Find where the given text appears and provide that cell's center as [x, y] coordinate. 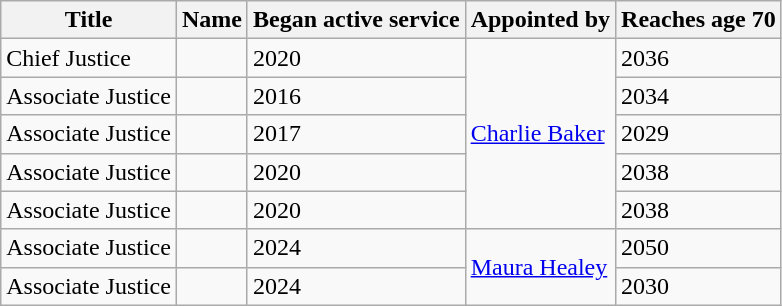
2029 [699, 134]
2030 [699, 286]
Appointed by [540, 20]
2050 [699, 248]
2016 [356, 96]
Chief Justice [89, 58]
2036 [699, 58]
Title [89, 20]
Began active service [356, 20]
Name [212, 20]
Charlie Baker [540, 134]
2017 [356, 134]
2034 [699, 96]
Maura Healey [540, 267]
Reaches age 70 [699, 20]
